Locate the cell with the specified text and output its [x, y] center coordinate. 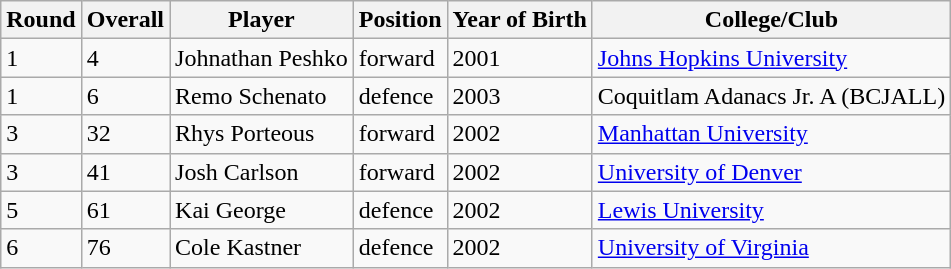
Cole Kastner [262, 248]
Overall [125, 20]
Position [400, 20]
5 [41, 210]
Player [262, 20]
4 [125, 58]
University of Denver [771, 172]
Kai George [262, 210]
Johns Hopkins University [771, 58]
Johnathan Peshko [262, 58]
Year of Birth [520, 20]
University of Virginia [771, 248]
61 [125, 210]
Josh Carlson [262, 172]
Rhys Porteous [262, 134]
Coquitlam Adanacs Jr. A (BCJALL) [771, 96]
College/Club [771, 20]
41 [125, 172]
76 [125, 248]
Manhattan University [771, 134]
2003 [520, 96]
Lewis University [771, 210]
Round [41, 20]
32 [125, 134]
2001 [520, 58]
Remo Schenato [262, 96]
